For the text-containing cell, return its midpoint in (x, y) coordinate format. 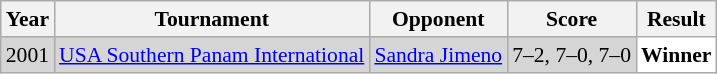
Tournament (212, 19)
Result (676, 19)
Score (572, 19)
Opponent (438, 19)
Winner (676, 55)
7–2, 7–0, 7–0 (572, 55)
2001 (28, 55)
Year (28, 19)
Sandra Jimeno (438, 55)
USA Southern Panam International (212, 55)
